Determine the [x, y] coordinate at the center of the cell enclosing the given text.  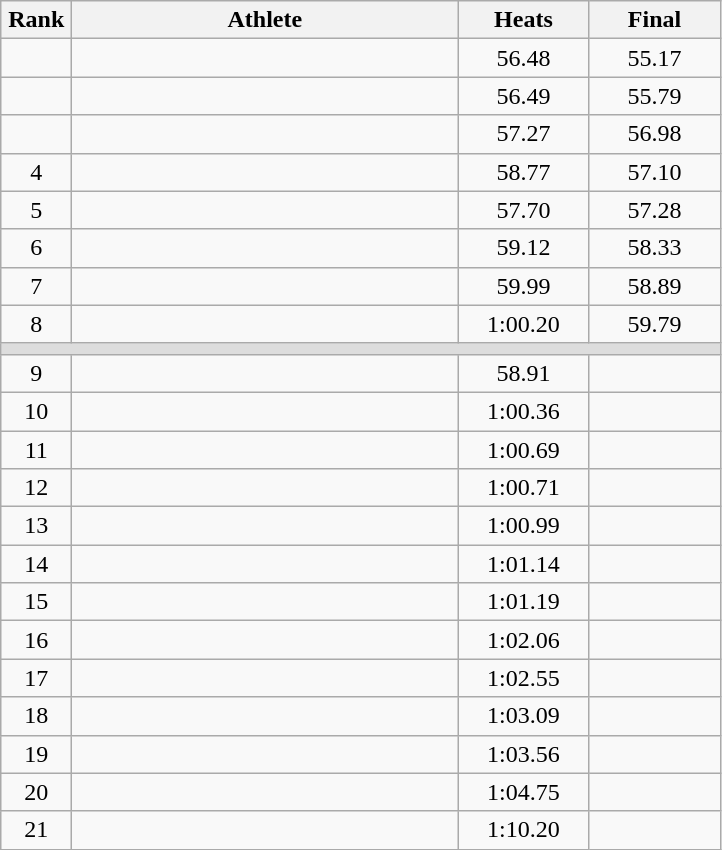
15 [36, 602]
59.99 [524, 286]
1:00.20 [524, 324]
1:00.99 [524, 526]
5 [36, 210]
57.70 [524, 210]
1:03.56 [524, 754]
7 [36, 286]
1:04.75 [524, 792]
Rank [36, 20]
1:00.71 [524, 488]
1:00.69 [524, 449]
10 [36, 411]
1:01.19 [524, 602]
Heats [524, 20]
55.79 [654, 96]
1:01.14 [524, 564]
21 [36, 830]
16 [36, 640]
1:00.36 [524, 411]
56.49 [524, 96]
Final [654, 20]
58.77 [524, 172]
1:02.55 [524, 678]
1:02.06 [524, 640]
57.27 [524, 134]
56.48 [524, 58]
Athlete [265, 20]
58.91 [524, 373]
8 [36, 324]
14 [36, 564]
11 [36, 449]
19 [36, 754]
59.79 [654, 324]
20 [36, 792]
57.10 [654, 172]
58.33 [654, 248]
57.28 [654, 210]
13 [36, 526]
12 [36, 488]
1:03.09 [524, 716]
58.89 [654, 286]
18 [36, 716]
59.12 [524, 248]
4 [36, 172]
55.17 [654, 58]
56.98 [654, 134]
9 [36, 373]
17 [36, 678]
6 [36, 248]
1:10.20 [524, 830]
